Search for the cell housing the specified text and yield its [x, y] center coordinate. 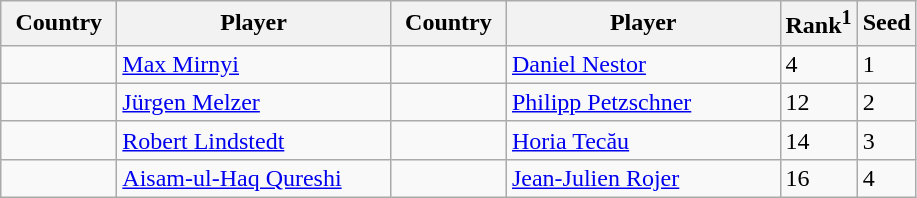
2 [886, 102]
Rank1 [818, 24]
14 [818, 140]
Jürgen Melzer [254, 102]
Seed [886, 24]
Jean-Julien Rojer [643, 178]
16 [818, 178]
1 [886, 64]
Max Mirnyi [254, 64]
Robert Lindstedt [254, 140]
12 [818, 102]
Daniel Nestor [643, 64]
Horia Tecău [643, 140]
3 [886, 140]
Philipp Petzschner [643, 102]
Aisam-ul-Haq Qureshi [254, 178]
